Provide the [X, Y] coordinate of the cell's center where the given text is located.  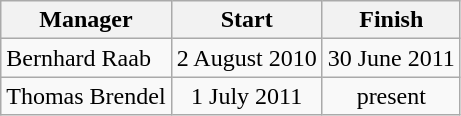
Manager [86, 20]
1 July 2011 [246, 96]
30 June 2011 [391, 58]
Thomas Brendel [86, 96]
Bernhard Raab [86, 58]
present [391, 96]
2 August 2010 [246, 58]
Finish [391, 20]
Start [246, 20]
